Output the (X, Y) coordinate of the center of the cell containing the given text.  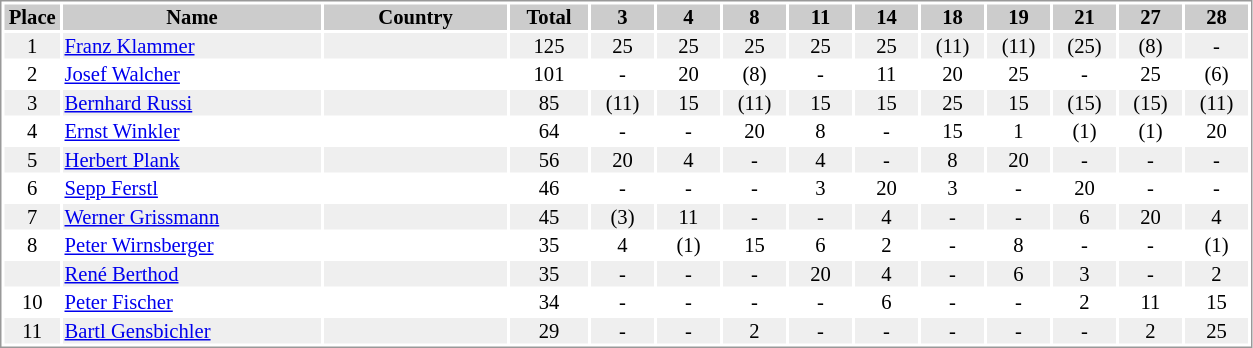
Sepp Ferstl (192, 189)
Herbert Plank (192, 160)
101 (549, 75)
29 (549, 331)
Place (32, 17)
14 (886, 17)
Bartl Gensbichler (192, 331)
7 (32, 217)
Werner Grissmann (192, 217)
28 (1216, 17)
56 (549, 160)
Bernhard Russi (192, 103)
Josef Walcher (192, 75)
Name (192, 17)
Peter Fischer (192, 303)
(6) (1216, 75)
64 (549, 131)
Country (416, 17)
Peter Wirnsberger (192, 245)
85 (549, 103)
(3) (622, 217)
René Berthod (192, 274)
Ernst Winkler (192, 131)
125 (549, 46)
10 (32, 303)
45 (549, 217)
Total (549, 17)
Franz Klammer (192, 46)
18 (952, 17)
27 (1150, 17)
19 (1018, 17)
(25) (1084, 46)
46 (549, 189)
34 (549, 303)
5 (32, 160)
21 (1084, 17)
